Detect which cell encompasses the target text, then output its (X, Y) center coordinate. 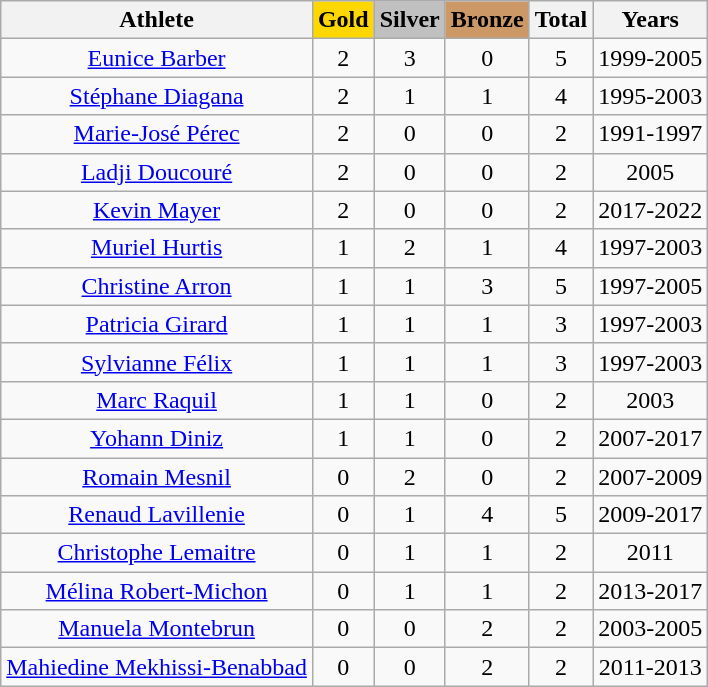
Muriel Hurtis (157, 248)
Eunice Barber (157, 58)
2011 (650, 553)
Silver (410, 20)
Bronze (487, 20)
2017-2022 (650, 210)
Ladji Doucouré (157, 172)
Kevin Mayer (157, 210)
Gold (343, 20)
Manuela Montebrun (157, 629)
2011-2013 (650, 667)
Yohann Diniz (157, 438)
2013-2017 (650, 591)
Christine Arron (157, 286)
2005 (650, 172)
Mahiedine Mekhissi-Benabbad (157, 667)
1997-2005 (650, 286)
2003 (650, 400)
Marc Raquil (157, 400)
Years (650, 20)
Athlete (157, 20)
Stéphane Diagana (157, 96)
Sylvianne Félix (157, 362)
2007-2017 (650, 438)
Total (561, 20)
2009-2017 (650, 515)
Patricia Girard (157, 324)
2003-2005 (650, 629)
Renaud Lavillenie (157, 515)
2007-2009 (650, 477)
Christophe Lemaitre (157, 553)
1995-2003 (650, 96)
1991-1997 (650, 134)
Romain Mesnil (157, 477)
Marie-José Pérec (157, 134)
Mélina Robert-Michon (157, 591)
1999-2005 (650, 58)
